Return [X, Y] of the center of cell containing provided text 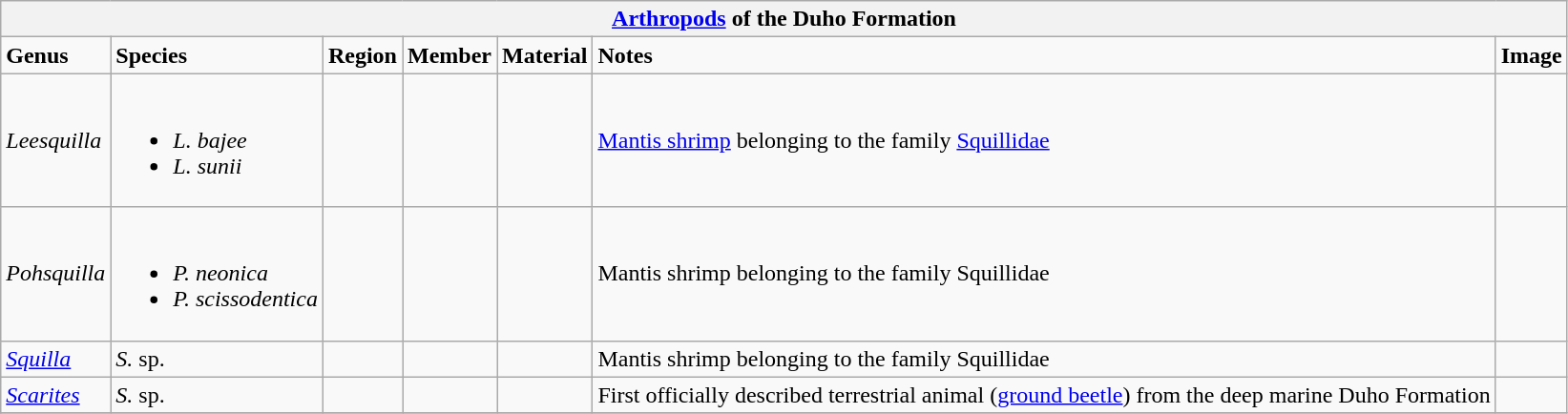
Material [545, 55]
Squilla [55, 359]
Genus [55, 55]
First officially described terrestrial animal (ground beetle) from the deep marine Duho Formation [1044, 395]
Pohsquilla [55, 274]
Scarites [55, 395]
Notes [1044, 55]
Image [1531, 55]
Leesquilla [55, 140]
Member [450, 55]
L. bajeeL. sunii [218, 140]
Region [363, 55]
Arthropods of the Duho Formation [784, 19]
P. neonicaP. scissodentica [218, 274]
Species [218, 55]
